Search for the cell housing the specified text and yield its (X, Y) center coordinate. 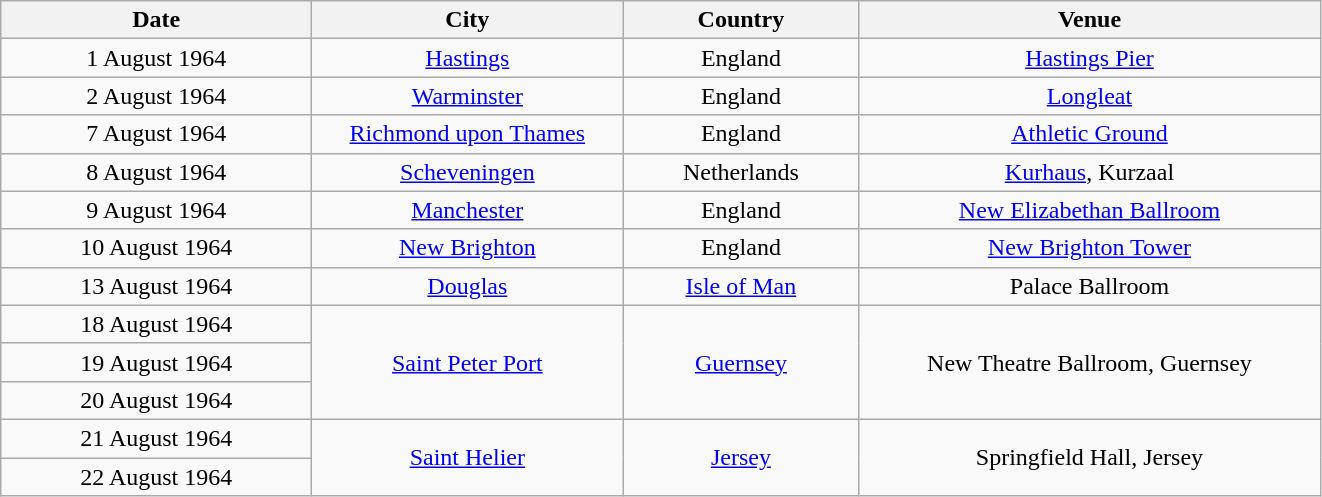
Springfield Hall, Jersey (1090, 457)
Netherlands (741, 172)
Saint Helier (468, 457)
City (468, 20)
Scheveningen (468, 172)
13 August 1964 (156, 286)
19 August 1964 (156, 362)
Hastings Pier (1090, 58)
Douglas (468, 286)
Richmond upon Thames (468, 134)
Athletic Ground (1090, 134)
18 August 1964 (156, 324)
Date (156, 20)
8 August 1964 (156, 172)
22 August 1964 (156, 477)
Saint Peter Port (468, 362)
New Elizabethan Ballroom (1090, 210)
Manchester (468, 210)
Jersey (741, 457)
1 August 1964 (156, 58)
9 August 1964 (156, 210)
21 August 1964 (156, 438)
Longleat (1090, 96)
10 August 1964 (156, 248)
Palace Ballroom (1090, 286)
Warminster (468, 96)
Hastings (468, 58)
New Brighton (468, 248)
Venue (1090, 20)
Guernsey (741, 362)
Isle of Man (741, 286)
2 August 1964 (156, 96)
New Theatre Ballroom, Guernsey (1090, 362)
New Brighton Tower (1090, 248)
Country (741, 20)
20 August 1964 (156, 400)
Kurhaus, Kurzaal (1090, 172)
7 August 1964 (156, 134)
